Locate the cell with the specified text and output its (x, y) center coordinate. 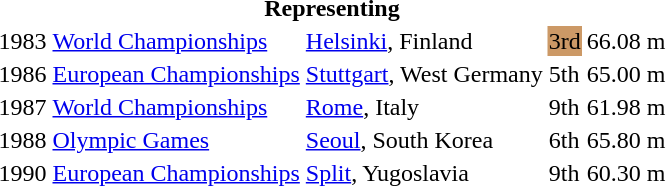
5th (564, 74)
European Championships (176, 74)
Helsinki, Finland (424, 41)
6th (564, 140)
Rome, Italy (424, 107)
9th (564, 107)
Seoul, South Korea (424, 140)
Olympic Games (176, 140)
Stuttgart, West Germany (424, 74)
3rd (564, 41)
